Provide the (X, Y) coordinate of the cell's center where the given text is located.  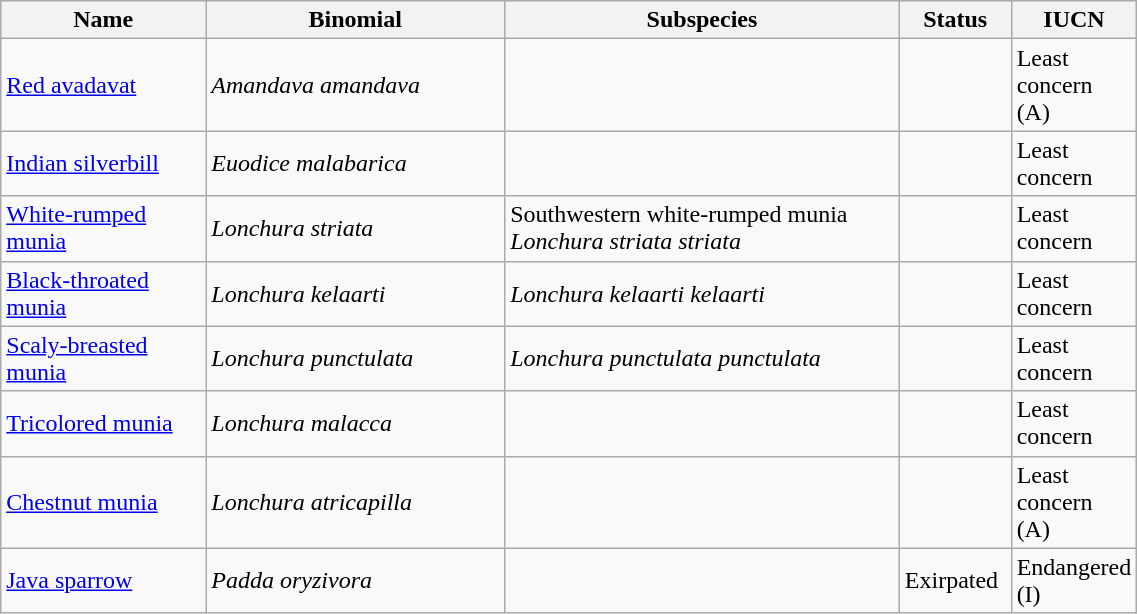
Lonchura striata (356, 228)
Padda oryzivora (356, 580)
Binomial (356, 20)
IUCN (1074, 20)
Chestnut munia (104, 502)
Tricolored munia (104, 424)
Lonchura malacca (356, 424)
Scaly-breasted munia (104, 358)
Name (104, 20)
Lonchura atricapilla (356, 502)
Lonchura kelaarti (356, 294)
Status (955, 20)
Euodice malabarica (356, 164)
Lonchura kelaarti kelaarti (702, 294)
Subspecies (702, 20)
Exirpated (955, 580)
Black-throated munia (104, 294)
Amandava amandava (356, 85)
Indian silverbill (104, 164)
Endangered(I) (1074, 580)
Lonchura punctulata punctulata (702, 358)
White-rumped munia (104, 228)
Java sparrow (104, 580)
Southwestern white-rumped muniaLonchura striata striata (702, 228)
Lonchura punctulata (356, 358)
Red avadavat (104, 85)
